Scan for the cell matching the given text and deliver its [X, Y] coordinate at center. 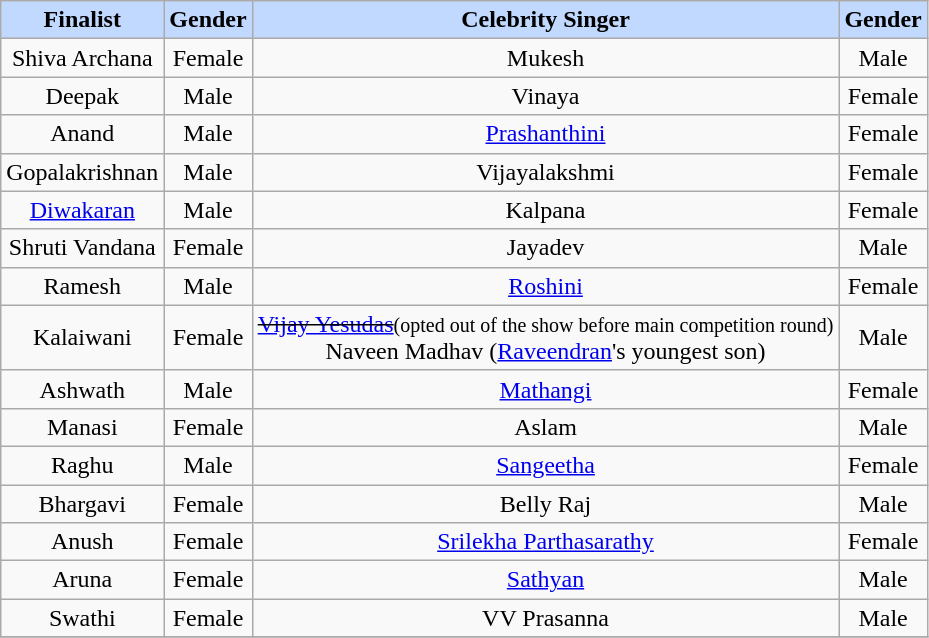
Roshini [546, 286]
Mathangi [546, 389]
Manasi [82, 427]
Kalaiwani [82, 338]
Prashanthini [546, 134]
Jayadev [546, 248]
Shruti Vandana [82, 248]
Celebrity Singer [546, 20]
Anand [82, 134]
Gopalakrishnan [82, 172]
Vijayalakshmi [546, 172]
Sangeetha [546, 465]
Bhargavi [82, 503]
Sathyan [546, 580]
Deepak [82, 96]
Mukesh [546, 58]
Vinaya [546, 96]
Belly Raj [546, 503]
Finalist [82, 20]
Ramesh [82, 286]
Diwakaran [82, 210]
Vijay Yesudas(opted out of the show before main competition round)Naveen Madhav (Raveendran's youngest son) [546, 338]
Swathi [82, 618]
Kalpana [546, 210]
Ashwath [82, 389]
Raghu [82, 465]
Aruna [82, 580]
Srilekha Parthasarathy [546, 542]
VV Prasanna [546, 618]
Anush [82, 542]
Shiva Archana [82, 58]
Aslam [546, 427]
